Return the (X, Y) coordinate for the center point of the cell that contains the specified text.  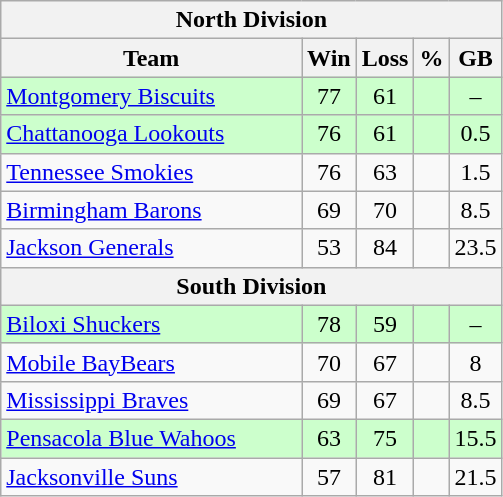
53 (330, 248)
Chattanooga Lookouts (152, 134)
Win (330, 58)
21.5 (476, 477)
Pensacola Blue Wahoos (152, 438)
Team (152, 58)
Jackson Generals (152, 248)
Mississippi Braves (152, 400)
57 (330, 477)
Jacksonville Suns (152, 477)
Mobile BayBears (152, 362)
% (432, 58)
Biloxi Shuckers (152, 324)
84 (385, 248)
North Division (252, 20)
Montgomery Biscuits (152, 96)
59 (385, 324)
Loss (385, 58)
South Division (252, 286)
81 (385, 477)
GB (476, 58)
78 (330, 324)
8 (476, 362)
1.5 (476, 172)
15.5 (476, 438)
77 (330, 96)
Tennessee Smokies (152, 172)
Birmingham Barons (152, 210)
75 (385, 438)
23.5 (476, 248)
0.5 (476, 134)
